Scan for the cell matching the given text and deliver its (X, Y) coordinate at center. 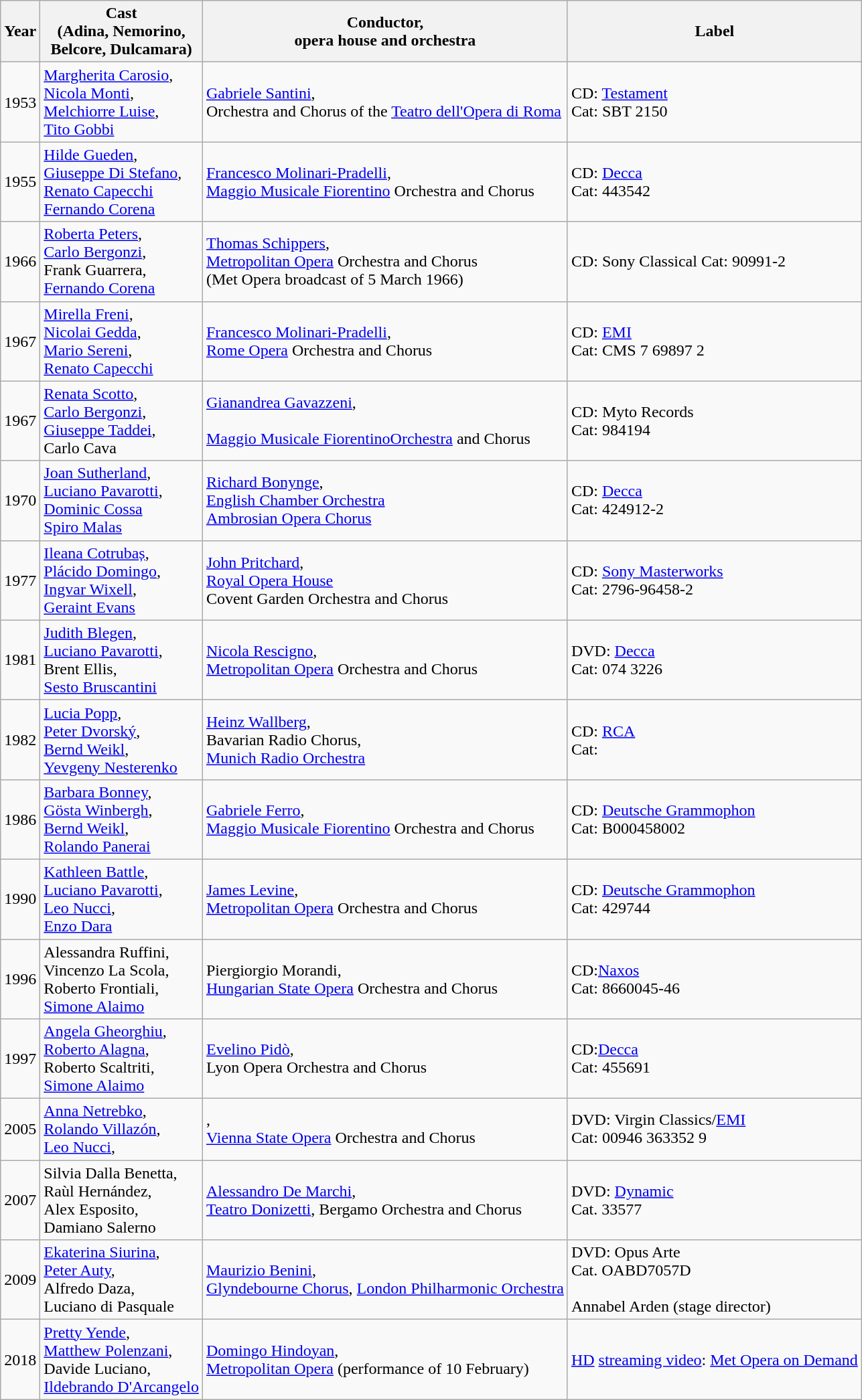
CD: TestamentCat: SBT 2150 (714, 102)
CD: DeccaCat: 443542 (714, 182)
Francesco Molinari-Pradelli,Maggio Musicale Fiorentino Orchestra and Chorus (384, 182)
CD: Deutsche GrammophonCat: B000458002 (714, 820)
Conductor,opera house and orchestra (384, 31)
Margherita Carosio,Nicola Monti,Melchiorre Luise,Tito Gobbi (122, 102)
Evelino Pidò,Lyon Opera Orchestra and Chorus (384, 1059)
DVD: Opus Arte Cat. OABD7057DAnnabel Arden (stage director) (714, 1280)
1997 (20, 1059)
CD: Myto RecordsCat: 984194 (714, 420)
DVD: Virgin Classics/EMICat: 00946 363352 9 (714, 1130)
Francesco Molinari-Pradelli,Rome Opera Orchestra and Chorus (384, 341)
Year (20, 31)
1977 (20, 580)
Pretty Yende,Matthew Polenzani,Davide Luciano,Ildebrando D'Arcangelo (122, 1359)
Label (714, 31)
1955 (20, 182)
Ileana Cotrubaș,Plácido Domingo,Ingvar Wixell,Geraint Evans (122, 580)
Silvia Dalla Benetta,Raùl Hernández,Alex Esposito,Damiano Salerno (122, 1200)
2018 (20, 1359)
1970 (20, 501)
Lucia Popp,Peter Dvorský,Bernd Weikl,Yevgeny Nesterenko (122, 739)
1986 (20, 820)
Angela Gheorghiu, Roberto Alagna, Roberto Scaltriti,Simone Alaimo (122, 1059)
1990 (20, 899)
CD: Sony MasterworksCat: 2796-96458-2 (714, 580)
Heinz Wallberg,Bavarian Radio Chorus,Munich Radio Orchestra (384, 739)
Alessandra Ruffini, Vincenzo La Scola, Roberto Frontiali,Simone Alaimo (122, 979)
Thomas Schippers,Metropolitan Opera Orchestra and Chorus(Met Opera broadcast of 5 March 1966) (384, 261)
1996 (20, 979)
Ekaterina Siurina,Peter Auty,Alfredo Daza,Luciano di Pasquale (122, 1280)
Piergiorgio Morandi,Hungarian State Opera Orchestra and Chorus (384, 979)
CD: RCACat: (714, 739)
1982 (20, 739)
CD: EMICat: CMS 7 69897 2 (714, 341)
Kathleen Battle,Luciano Pavarotti,Leo Nucci,Enzo Dara (122, 899)
Judith Blegen,Luciano Pavarotti,Brent Ellis,Sesto Bruscantini (122, 660)
DVD: Dynamic Cat. 33577 (714, 1200)
Joan Sutherland,Luciano Pavarotti,Dominic CossaSpiro Malas (122, 501)
Gabriele Ferro,Maggio Musicale Fiorentino Orchestra and Chorus (384, 820)
Maurizio Benini,Glyndebourne Chorus, London Philharmonic Orchestra (384, 1280)
Gabriele Santini,Orchestra and Chorus of the Teatro dell'Opera di Roma (384, 102)
Cast(Adina, Nemorino, Belcore, Dulcamara) (122, 31)
2009 (20, 1280)
Roberta Peters,Carlo Bergonzi,Frank Guarrera,Fernando Corena (122, 261)
DVD: DeccaCat: 074 3226 (714, 660)
1981 (20, 660)
Hilde Gueden,Giuseppe Di Stefano,Renato CapecchiFernando Corena (122, 182)
Domingo Hindoyan,Metropolitan Opera (performance of 10 February) (384, 1359)
Richard Bonynge,English Chamber OrchestraAmbrosian Opera Chorus (384, 501)
Alessandro De Marchi,Teatro Donizetti, Bergamo Orchestra and Chorus (384, 1200)
James Levine,Metropolitan Opera Orchestra and Chorus (384, 899)
2005 (20, 1130)
Mirella Freni,Nicolai Gedda,Mario Sereni,Renato Capecchi (122, 341)
Anna Netrebko,Rolando Villazón,Leo Nucci, (122, 1130)
Nicola Rescigno,Metropolitan Opera Orchestra and Chorus (384, 660)
CD:DeccaCat: 455691 (714, 1059)
CD: Deutsche GrammophonCat: 429744 (714, 899)
CD:NaxosCat: 8660045-46 (714, 979)
CD: Sony Classical Cat: 90991-2 (714, 261)
2007 (20, 1200)
1953 (20, 102)
CD: DeccaCat: 424912-2 (714, 501)
Gianandrea Gavazzeni,Maggio Musicale FiorentinoOrchestra and Chorus (384, 420)
Renata Scotto,Carlo Bergonzi,Giuseppe Taddei,Carlo Cava (122, 420)
Barbara Bonney,Gösta Winbergh,Bernd Weikl,Rolando Panerai (122, 820)
1966 (20, 261)
HD streaming video: Met Opera on Demand (714, 1359)
,Vienna State Opera Orchestra and Chorus (384, 1130)
John Pritchard,Royal Opera HouseCovent Garden Orchestra and Chorus (384, 580)
